From the cell containing the given text, extract its center point as [X, Y] coordinate. 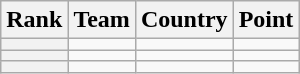
Point [266, 20]
Country [184, 20]
Rank [34, 20]
Team [102, 20]
